Determine the [X, Y] coordinate at the center of the cell enclosing the given text.  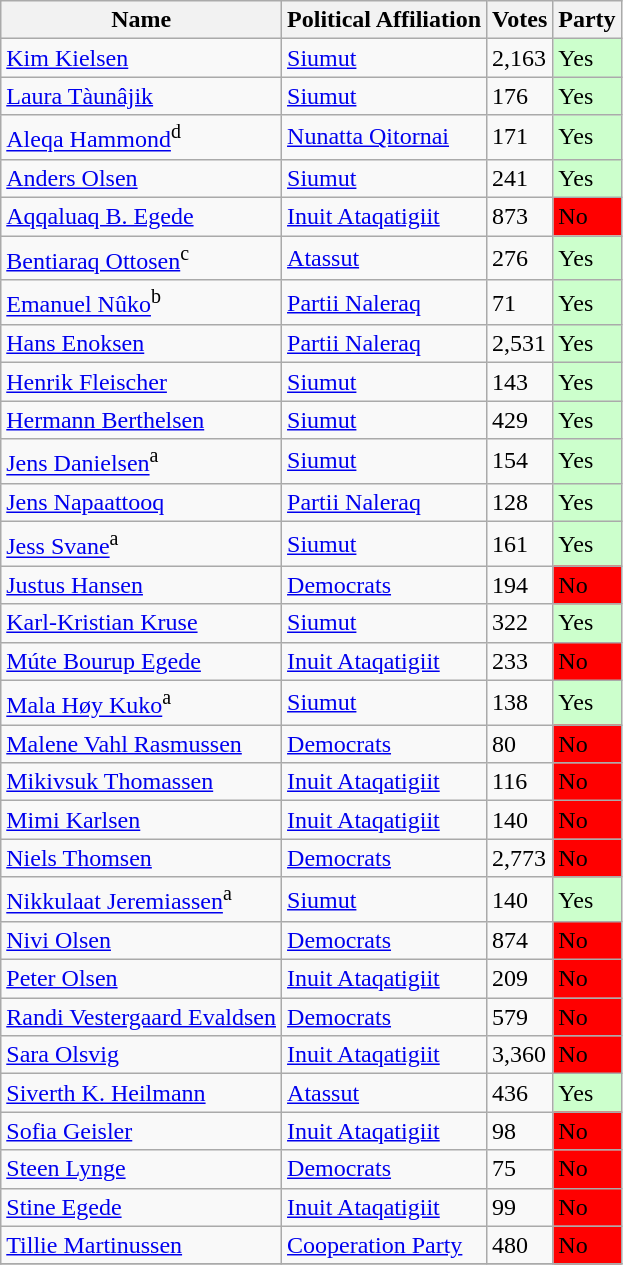
579 [520, 1017]
Political Affiliation [384, 20]
Niels Thomsen [142, 858]
Henrik Fleischer [142, 382]
Jess Svanea [142, 544]
873 [520, 217]
Malene Vahl Rasmussen [142, 744]
3,360 [520, 1055]
128 [520, 502]
75 [520, 1169]
Sara Olsvig [142, 1055]
Steen Lynge [142, 1169]
Mimi Karlsen [142, 820]
Nikkulaat Jeremiassena [142, 900]
Name [142, 20]
2,773 [520, 858]
Mikivsuk Thomassen [142, 782]
Hermann Berthelsen [142, 420]
171 [520, 138]
Randi Vestergaard Evaldsen [142, 1017]
436 [520, 1093]
Bentiaraq Ottosenc [142, 258]
Justus Hansen [142, 585]
Jens Danielsena [142, 462]
241 [520, 178]
Party [587, 20]
2,163 [520, 58]
Aqqaluaq B. Egede [142, 217]
116 [520, 782]
322 [520, 623]
429 [520, 420]
99 [520, 1207]
143 [520, 382]
233 [520, 661]
Tillie Martinussen [142, 1245]
Anders Olsen [142, 178]
154 [520, 462]
Cooperation Party [384, 1245]
Hans Enoksen [142, 344]
98 [520, 1131]
Peter Olsen [142, 979]
161 [520, 544]
71 [520, 302]
874 [520, 941]
Kim Kielsen [142, 58]
276 [520, 258]
Sofia Geisler [142, 1131]
Karl-Kristian Kruse [142, 623]
Nunatta Qitornai [384, 138]
194 [520, 585]
2,531 [520, 344]
Jens Napaattooq [142, 502]
Siverth K. Heilmann [142, 1093]
Múte Bourup Egede [142, 661]
Nivi Olsen [142, 941]
Votes [520, 20]
209 [520, 979]
Aleqa Hammondd [142, 138]
Emanuel Nûkob [142, 302]
138 [520, 702]
176 [520, 96]
Stine Egede [142, 1207]
80 [520, 744]
Mala Høy Kukoa [142, 702]
Laura Tàunâjik [142, 96]
480 [520, 1245]
